From the cell containing the given text, extract its center point as (x, y) coordinate. 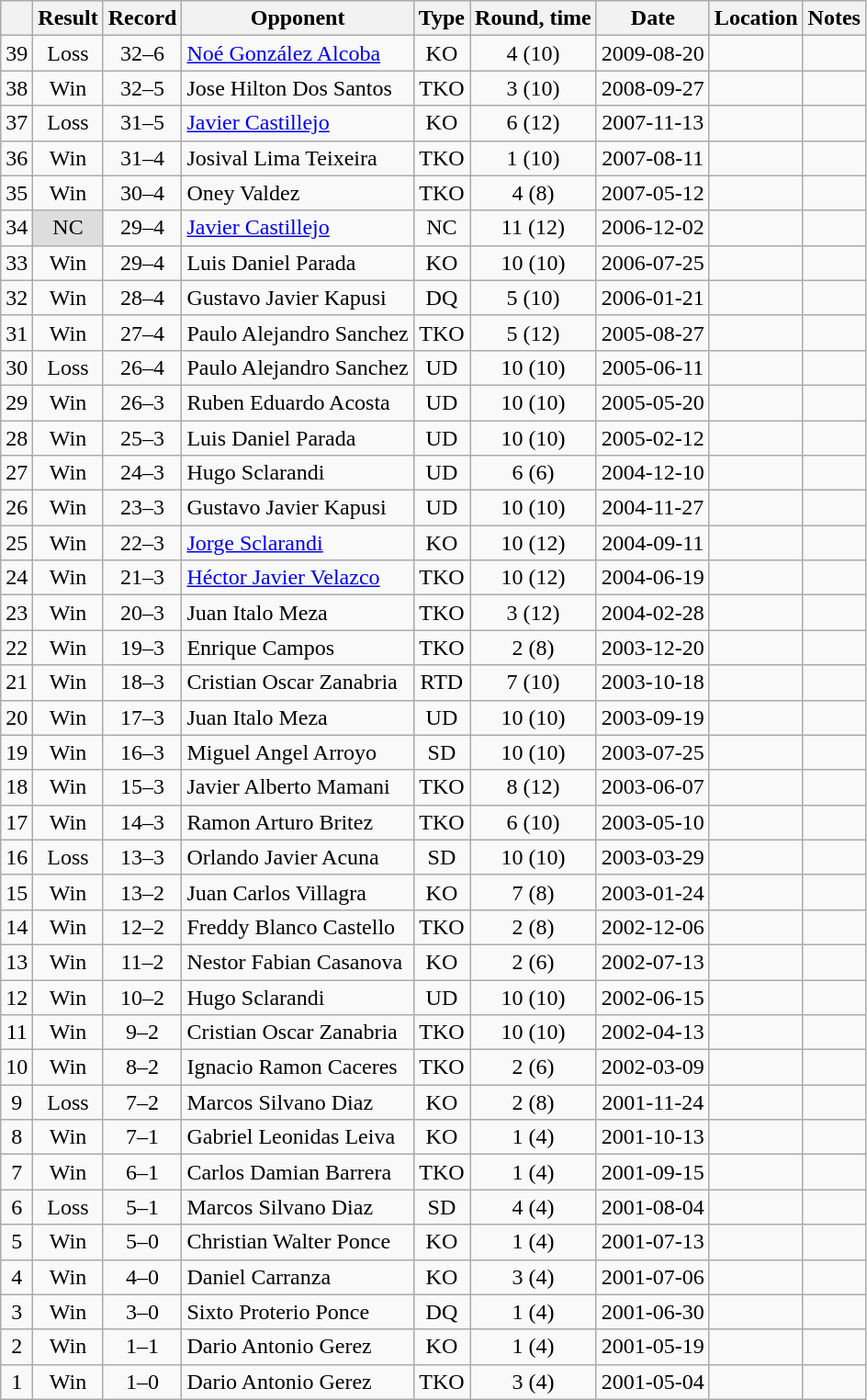
Notes (834, 18)
3 (10) (534, 88)
30 (17, 367)
20 (17, 717)
11 (12) (534, 228)
7 (10) (534, 683)
2001-09-15 (652, 1172)
Oney Valdez (298, 193)
4 (10) (534, 53)
32 (17, 298)
30–4 (142, 193)
Daniel Carranza (298, 1277)
25–3 (142, 438)
2001-05-04 (652, 1382)
39 (17, 53)
1–0 (142, 1382)
2002-12-06 (652, 927)
2002-04-13 (652, 1033)
2005-05-20 (652, 402)
37 (17, 123)
2009-08-20 (652, 53)
13–2 (142, 892)
Javier Alberto Mamani (298, 787)
2004-09-11 (652, 543)
19 (17, 752)
2001-07-06 (652, 1277)
Josival Lima Teixeira (298, 158)
Opponent (298, 18)
31–4 (142, 158)
16–3 (142, 752)
4 (4) (534, 1207)
3 (12) (534, 613)
17–3 (142, 717)
Type (441, 18)
2001-11-24 (652, 1102)
28–4 (142, 298)
7 (8) (534, 892)
2003-05-10 (652, 822)
Juan Carlos Villagra (298, 892)
Date (652, 18)
27 (17, 473)
5–0 (142, 1242)
16 (17, 857)
Noé González Alcoba (298, 53)
2007-08-11 (652, 158)
Christian Walter Ponce (298, 1242)
Ramon Arturo Britez (298, 822)
32–6 (142, 53)
2004-11-27 (652, 508)
1–1 (142, 1347)
11–2 (142, 962)
14–3 (142, 822)
2007-05-12 (652, 193)
5 (10) (534, 298)
Round, time (534, 18)
31 (17, 333)
6 (17, 1207)
2002-03-09 (652, 1067)
32–5 (142, 88)
2007-11-13 (652, 123)
28 (17, 438)
4 (17, 1277)
Result (68, 18)
26–3 (142, 402)
6 (10) (534, 822)
Jose Hilton Dos Santos (298, 88)
Location (756, 18)
7 (17, 1172)
Ignacio Ramon Caceres (298, 1067)
Sixto Proterio Ponce (298, 1312)
2001-06-30 (652, 1312)
Ruben Eduardo Acosta (298, 402)
2003-10-18 (652, 683)
8 (12) (534, 787)
2003-12-20 (652, 648)
2006-12-02 (652, 228)
2006-01-21 (652, 298)
2001-08-04 (652, 1207)
34 (17, 228)
21 (17, 683)
6–1 (142, 1172)
22 (17, 648)
13–3 (142, 857)
38 (17, 88)
21–3 (142, 578)
Héctor Javier Velazco (298, 578)
6 (6) (534, 473)
15 (17, 892)
14 (17, 927)
2001-05-19 (652, 1347)
5–1 (142, 1207)
12–2 (142, 927)
Miguel Angel Arroyo (298, 752)
18–3 (142, 683)
2005-08-27 (652, 333)
9 (17, 1102)
20–3 (142, 613)
3 (17, 1312)
Jorge Sclarandi (298, 543)
2003-07-25 (652, 752)
29 (17, 402)
4–0 (142, 1277)
7–1 (142, 1137)
2003-09-19 (652, 717)
12 (17, 997)
2004-02-28 (652, 613)
6 (12) (534, 123)
8–2 (142, 1067)
1 (10) (534, 158)
23 (17, 613)
13 (17, 962)
2 (17, 1347)
2001-10-13 (652, 1137)
Gabriel Leonidas Leiva (298, 1137)
1 (17, 1382)
5 (17, 1242)
11 (17, 1033)
35 (17, 193)
31–5 (142, 123)
18 (17, 787)
27–4 (142, 333)
19–3 (142, 648)
15–3 (142, 787)
2008-09-27 (652, 88)
Carlos Damian Barrera (298, 1172)
24–3 (142, 473)
2004-12-10 (652, 473)
RTD (441, 683)
7–2 (142, 1102)
Orlando Javier Acuna (298, 857)
24 (17, 578)
Record (142, 18)
3–0 (142, 1312)
Freddy Blanco Castello (298, 927)
8 (17, 1137)
9–2 (142, 1033)
4 (8) (534, 193)
10–2 (142, 997)
22–3 (142, 543)
Enrique Campos (298, 648)
17 (17, 822)
26–4 (142, 367)
2006-07-25 (652, 263)
Nestor Fabian Casanova (298, 962)
5 (12) (534, 333)
2004-06-19 (652, 578)
2002-06-15 (652, 997)
2001-07-13 (652, 1242)
25 (17, 543)
2002-07-13 (652, 962)
26 (17, 508)
2005-06-11 (652, 367)
10 (17, 1067)
2003-01-24 (652, 892)
2003-03-29 (652, 857)
36 (17, 158)
2003-06-07 (652, 787)
2005-02-12 (652, 438)
33 (17, 263)
23–3 (142, 508)
